From the cell containing the given text, extract its center point as [x, y] coordinate. 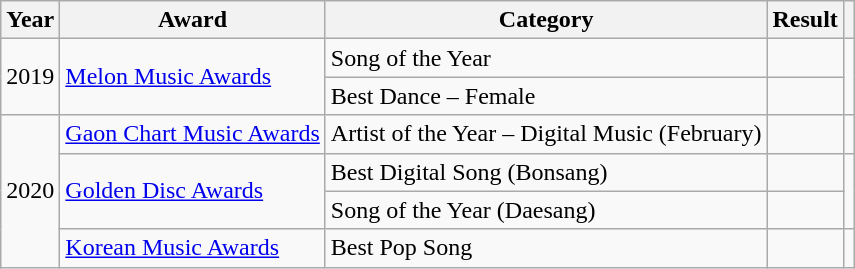
Gaon Chart Music Awards [193, 134]
Korean Music Awards [193, 248]
2020 [30, 191]
Award [193, 20]
Category [546, 20]
Song of the Year [546, 58]
Artist of the Year – Digital Music (February) [546, 134]
Golden Disc Awards [193, 191]
2019 [30, 77]
Best Pop Song [546, 248]
Song of the Year (Daesang) [546, 210]
Best Dance – Female [546, 96]
Result [805, 20]
Melon Music Awards [193, 77]
Year [30, 20]
Best Digital Song (Bonsang) [546, 172]
